Locate the cell with the specified text and output its [x, y] center coordinate. 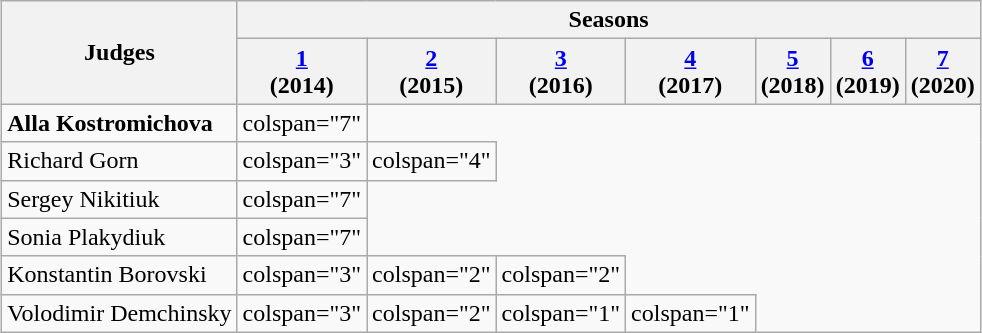
Judges [120, 52]
Volodimir Demchinsky [120, 313]
colspan="4" [432, 161]
7 (2020) [942, 72]
3 (2016) [561, 72]
Richard Gorn [120, 161]
6 (2019) [868, 72]
2 (2015) [432, 72]
Alla Kostromichova [120, 123]
5 (2018) [792, 72]
1 (2014) [302, 72]
Sonia Plakydiuk [120, 237]
4 (2017) [691, 72]
Sergey Nikitiuk [120, 199]
Konstantin Borovski [120, 275]
Seasons [608, 20]
